For the text-containing cell, return its midpoint in [X, Y] coordinate format. 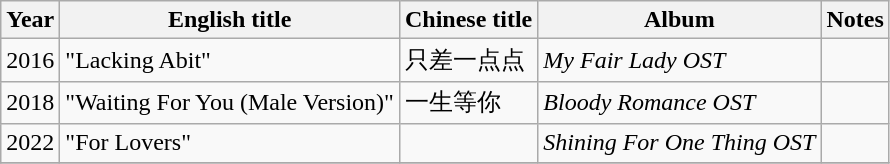
"Waiting For You (Male Version)" [230, 102]
Bloody Romance OST [680, 102]
一生等你 [468, 102]
"For Lovers" [230, 143]
Chinese title [468, 20]
Shining For One Thing OST [680, 143]
2016 [30, 60]
"Lacking Abit" [230, 60]
Album [680, 20]
只差一点点 [468, 60]
2018 [30, 102]
Notes [855, 20]
English title [230, 20]
Year [30, 20]
2022 [30, 143]
My Fair Lady OST [680, 60]
